Identify which cell holds the provided text, then report its (x, y) central coordinate. 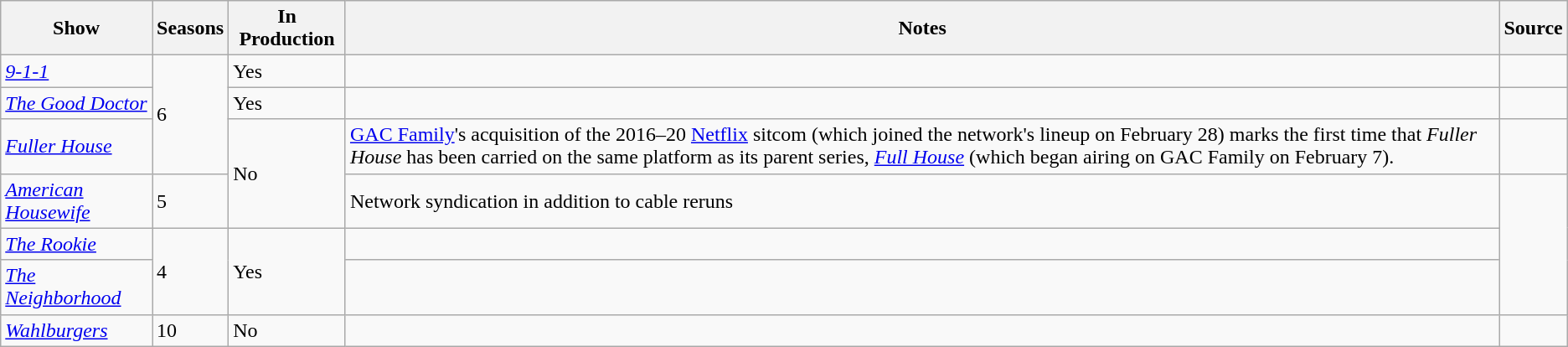
5 (191, 201)
Network syndication in addition to cable reruns (922, 201)
Show (77, 28)
6 (191, 114)
Fuller House (77, 146)
The Rookie (77, 244)
The Good Doctor (77, 103)
Notes (922, 28)
9-1-1 (77, 71)
American Housewife (77, 201)
Wahlburgers (77, 330)
10 (191, 330)
The Neighborhood (77, 287)
In Production (287, 28)
Source (1533, 28)
4 (191, 272)
Seasons (191, 28)
